Output the (X, Y) coordinate of the center of the cell containing the given text.  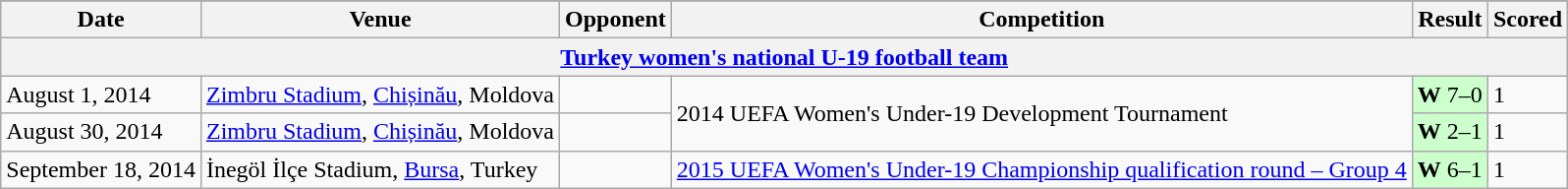
W 6–1 (1450, 169)
Result (1450, 20)
İnegöl İlçe Stadium, Bursa, Turkey (379, 169)
2015 UEFA Women's Under-19 Championship qualification round – Group 4 (1041, 169)
Date (101, 20)
2014 UEFA Women's Under-19 Development Tournament (1041, 113)
August 1, 2014 (101, 94)
Opponent (616, 20)
Competition (1041, 20)
Venue (379, 20)
W 7–0 (1450, 94)
August 30, 2014 (101, 132)
September 18, 2014 (101, 169)
Scored (1527, 20)
Turkey women's national U-19 football team (784, 57)
W 2–1 (1450, 132)
